Pinpoint the cell where the given text exists, returning its (x, y) midpoint coordinate. 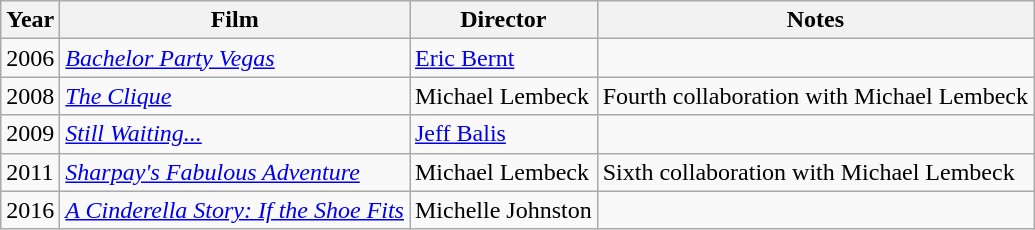
2009 (30, 134)
Eric Bernt (504, 58)
Sixth collaboration with Michael Lembeck (815, 172)
Michelle Johnston (504, 210)
2011 (30, 172)
Fourth collaboration with Michael Lembeck (815, 96)
The Clique (235, 96)
2016 (30, 210)
Director (504, 20)
Year (30, 20)
2006 (30, 58)
Jeff Balis (504, 134)
Sharpay's Fabulous Adventure (235, 172)
A Cinderella Story: If the Shoe Fits (235, 210)
Still Waiting... (235, 134)
2008 (30, 96)
Film (235, 20)
Bachelor Party Vegas (235, 58)
Notes (815, 20)
